Locate the cell with the specified text and output its [X, Y] center coordinate. 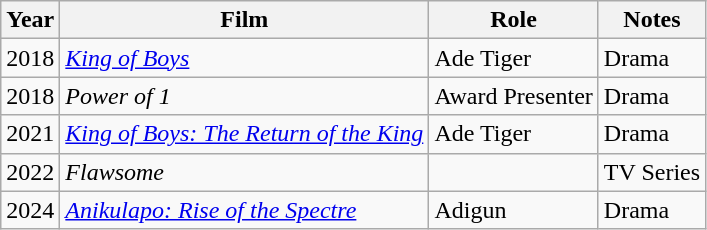
Power of 1 [244, 96]
Notes [652, 20]
Year [30, 20]
Film [244, 20]
Award Presenter [514, 96]
Role [514, 20]
Adigun [514, 210]
2021 [30, 134]
King of Boys [244, 58]
2022 [30, 172]
Flawsome [244, 172]
King of Boys: The Return of the King [244, 134]
TV Series [652, 172]
Anikulapo: Rise of the Spectre [244, 210]
2024 [30, 210]
